Capture the cell that displays the provided text and extract its (x, y) central coordinate. 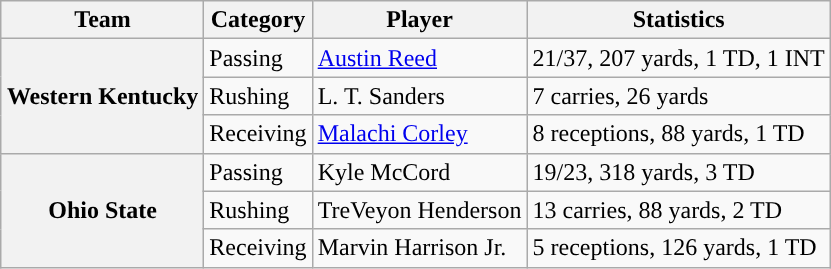
Statistics (678, 20)
Marvin Harrison Jr. (420, 248)
5 receptions, 126 yards, 1 TD (678, 248)
L. T. Sanders (420, 96)
13 carries, 88 yards, 2 TD (678, 210)
Austin Reed (420, 58)
8 receptions, 88 yards, 1 TD (678, 134)
19/23, 318 yards, 3 TD (678, 172)
Western Kentucky (102, 96)
21/37, 207 yards, 1 TD, 1 INT (678, 58)
Team (102, 20)
Malachi Corley (420, 134)
Category (258, 20)
7 carries, 26 yards (678, 96)
TreVeyon Henderson (420, 210)
Player (420, 20)
Ohio State (102, 210)
Kyle McCord (420, 172)
